For the text-containing cell, return its midpoint in (X, Y) coordinate format. 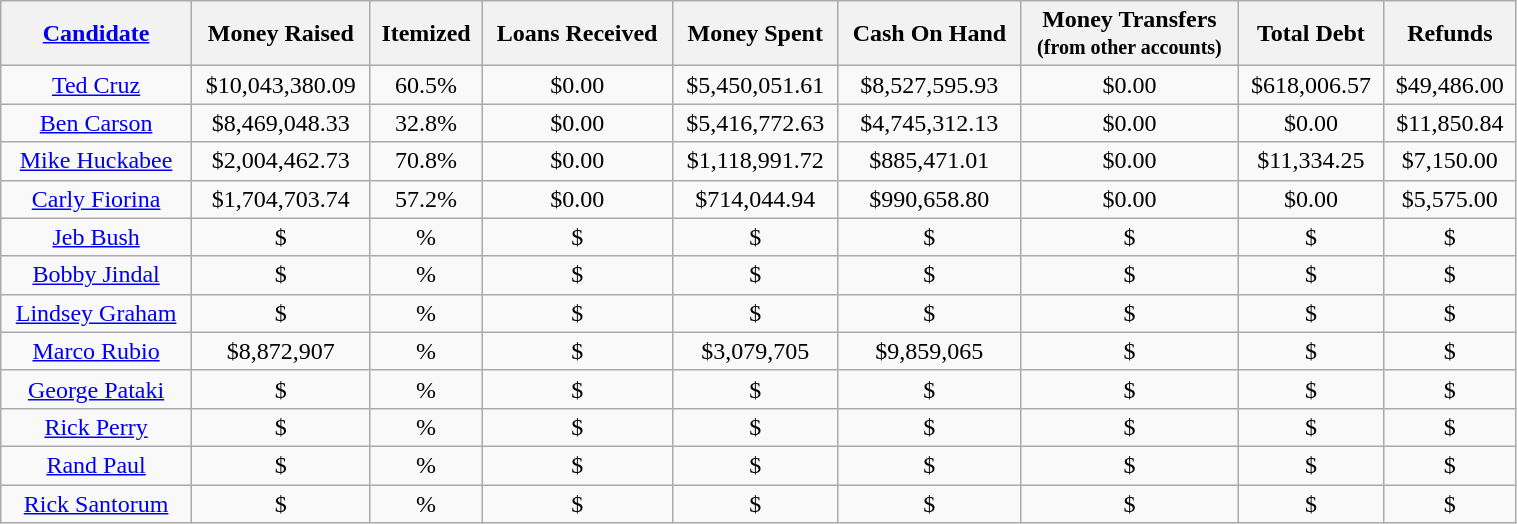
$714,044.94 (755, 199)
Bobby Jindal (96, 275)
$8,469,048.33 (280, 123)
$5,416,772.63 (755, 123)
$5,575.00 (1450, 199)
Ben Carson (96, 123)
$3,079,705 (755, 351)
Money Raised (280, 34)
70.8% (426, 161)
Carly Fiorina (96, 199)
Rick Perry (96, 427)
$1,704,703.74 (280, 199)
Total Debt (1311, 34)
$10,043,380.09 (280, 85)
$4,745,312.13 (930, 123)
$11,850.84 (1450, 123)
Marco Rubio (96, 351)
Money Spent (755, 34)
Mike Huckabee (96, 161)
George Pataki (96, 389)
$885,471.01 (930, 161)
Lindsey Graham (96, 313)
32.8% (426, 123)
$990,658.80 (930, 199)
$7,150.00 (1450, 161)
Refunds (1450, 34)
Ted Cruz (96, 85)
Jeb Bush (96, 237)
Candidate (96, 34)
Cash On Hand (930, 34)
$618,006.57 (1311, 85)
Itemized (426, 34)
$8,527,595.93 (930, 85)
$11,334.25 (1311, 161)
$9,859,065 (930, 351)
Rand Paul (96, 465)
Rick Santorum (96, 503)
$2,004,462.73 (280, 161)
$49,486.00 (1450, 85)
$8,872,907 (280, 351)
$5,450,051.61 (755, 85)
Loans Received (578, 34)
Money Transfers(from other accounts) (1130, 34)
$1,118,991.72 (755, 161)
57.2% (426, 199)
60.5% (426, 85)
